Output the [X, Y] coordinate of the center of the cell containing the given text.  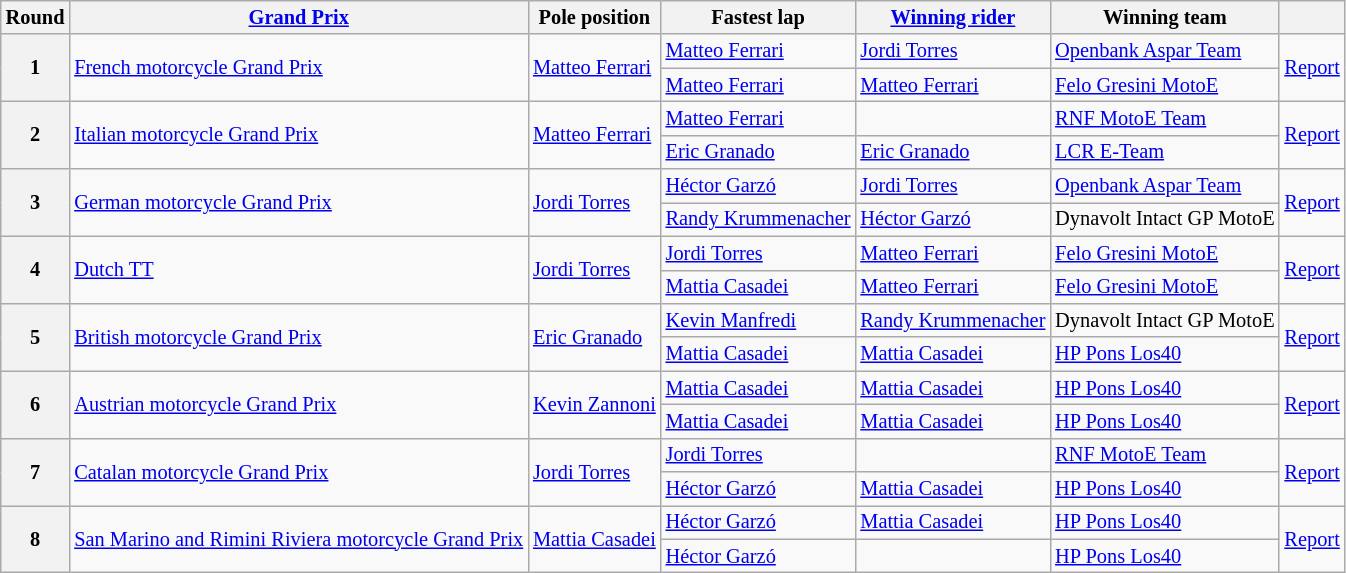
2 [36, 134]
Kevin Manfredi [758, 320]
6 [36, 404]
Round [36, 17]
French motorcycle Grand Prix [298, 68]
Dutch TT [298, 270]
Kevin Zannoni [594, 404]
Pole position [594, 17]
4 [36, 270]
Catalan motorcycle Grand Prix [298, 472]
3 [36, 202]
Winning team [1164, 17]
British motorcycle Grand Prix [298, 336]
Fastest lap [758, 17]
LCR E-Team [1164, 152]
Winning rider [952, 17]
German motorcycle Grand Prix [298, 202]
Grand Prix [298, 17]
5 [36, 336]
7 [36, 472]
Italian motorcycle Grand Prix [298, 134]
San Marino and Rimini Riviera motorcycle Grand Prix [298, 538]
8 [36, 538]
Austrian motorcycle Grand Prix [298, 404]
1 [36, 68]
